Determine the (X, Y) coordinate at the center of the cell enclosing the given text.  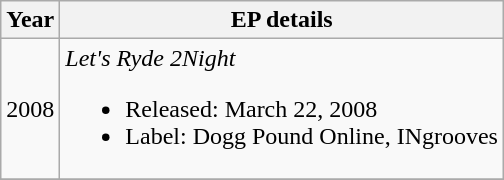
Let's Ryde 2NightReleased: March 22, 2008Label: Dogg Pound Online, INgrooves (282, 109)
EP details (282, 20)
2008 (30, 109)
Year (30, 20)
